Output the (x, y) coordinate of the center of the cell containing the given text.  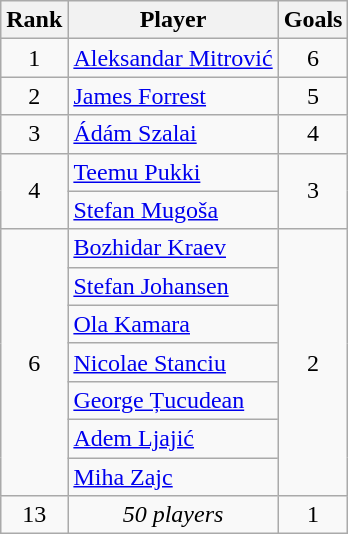
13 (34, 515)
Adem Ljajić (173, 438)
Rank (34, 20)
Stefan Mugoša (173, 210)
Ádám Szalai (173, 134)
Player (173, 20)
Teemu Pukki (173, 172)
Ola Kamara (173, 324)
Miha Zajc (173, 477)
5 (313, 96)
James Forrest (173, 96)
George Țucudean (173, 400)
Nicolae Stanciu (173, 362)
Goals (313, 20)
Bozhidar Kraev (173, 248)
Aleksandar Mitrović (173, 58)
50 players (173, 515)
Stefan Johansen (173, 286)
